Output the [x, y] coordinate of the center of the cell containing the given text.  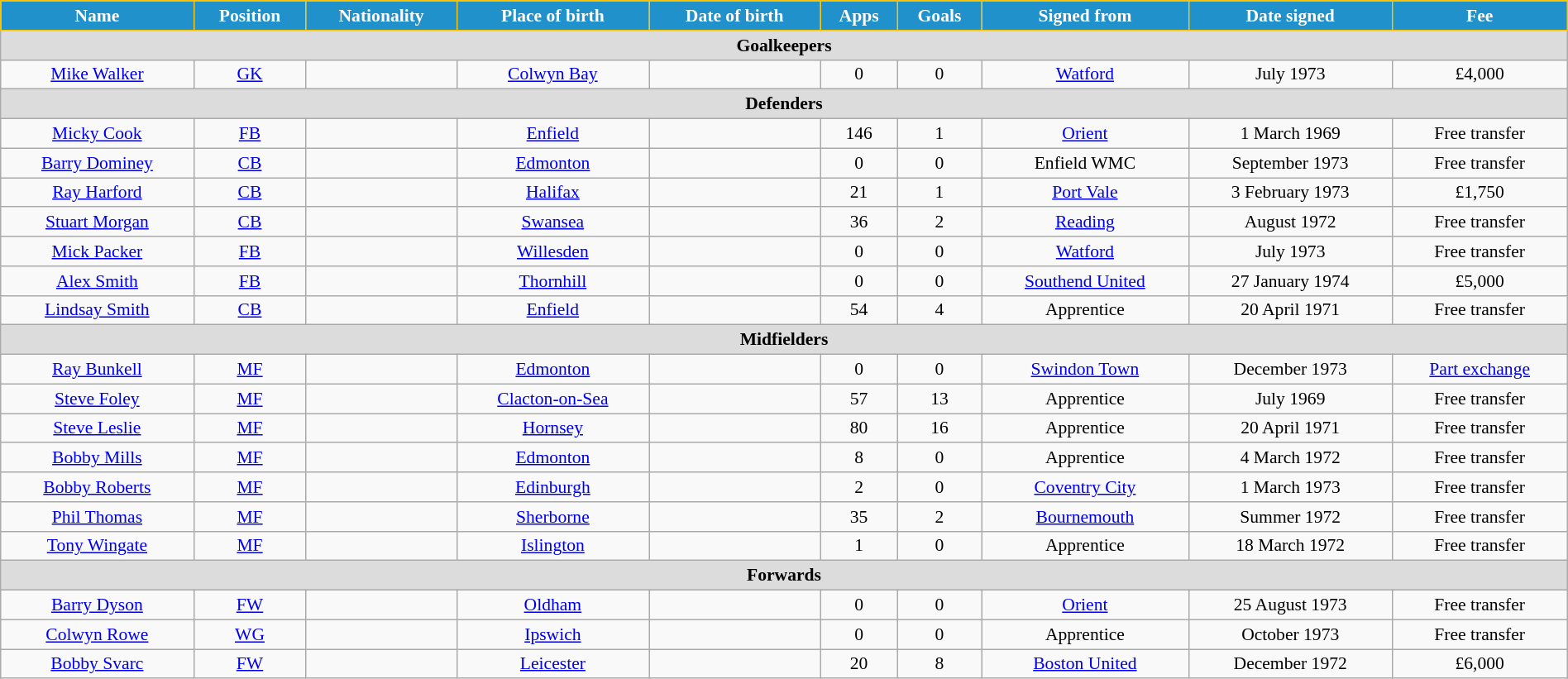
Goalkeepers [784, 45]
Name [98, 16]
Halifax [552, 193]
Mick Packer [98, 251]
July 1969 [1290, 399]
Colwyn Rowe [98, 634]
Summer 1972 [1290, 517]
4 [939, 310]
Defenders [784, 104]
August 1972 [1290, 222]
Ray Harford [98, 193]
57 [859, 399]
Goals [939, 16]
Southend United [1085, 281]
146 [859, 134]
Sherborne [552, 517]
36 [859, 222]
16 [939, 428]
Bobby Mills [98, 458]
GK [250, 74]
4 March 1972 [1290, 458]
Apps [859, 16]
Date of birth [734, 16]
£4,000 [1480, 74]
December 1972 [1290, 664]
Barry Dominey [98, 163]
Port Vale [1085, 193]
£5,000 [1480, 281]
20 [859, 664]
Fee [1480, 16]
35 [859, 517]
Stuart Morgan [98, 222]
Swindon Town [1085, 370]
Enfield WMC [1085, 163]
Place of birth [552, 16]
Bobby Roberts [98, 487]
13 [939, 399]
Nationality [381, 16]
Bournemouth [1085, 517]
Ray Bunkell [98, 370]
Alex Smith [98, 281]
Clacton-on-Sea [552, 399]
£1,750 [1480, 193]
Mike Walker [98, 74]
Swansea [552, 222]
54 [859, 310]
October 1973 [1290, 634]
1 March 1969 [1290, 134]
September 1973 [1290, 163]
Colwyn Bay [552, 74]
Micky Cook [98, 134]
Ipswich [552, 634]
WG [250, 634]
Oldham [552, 605]
27 January 1974 [1290, 281]
1 March 1973 [1290, 487]
December 1973 [1290, 370]
Hornsey [552, 428]
Steve Foley [98, 399]
Thornhill [552, 281]
Midfielders [784, 340]
Willesden [552, 251]
Signed from [1085, 16]
Boston United [1085, 664]
Lindsay Smith [98, 310]
3 February 1973 [1290, 193]
Bobby Svarc [98, 664]
Reading [1085, 222]
Leicester [552, 664]
Position [250, 16]
Barry Dyson [98, 605]
80 [859, 428]
Forwards [784, 576]
Date signed [1290, 16]
21 [859, 193]
Tony Wingate [98, 546]
£6,000 [1480, 664]
18 March 1972 [1290, 546]
Coventry City [1085, 487]
Phil Thomas [98, 517]
Part exchange [1480, 370]
Steve Leslie [98, 428]
Islington [552, 546]
25 August 1973 [1290, 605]
Edinburgh [552, 487]
